Detect which cell encompasses the target text, then output its [X, Y] center coordinate. 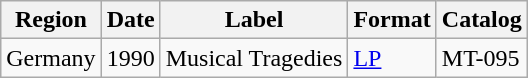
LP [392, 58]
Label [254, 20]
Musical Tragedies [254, 58]
MT-095 [482, 58]
1990 [130, 58]
Catalog [482, 20]
Format [392, 20]
Date [130, 20]
Germany [51, 58]
Region [51, 20]
